For the text-containing cell, return its midpoint in (x, y) coordinate format. 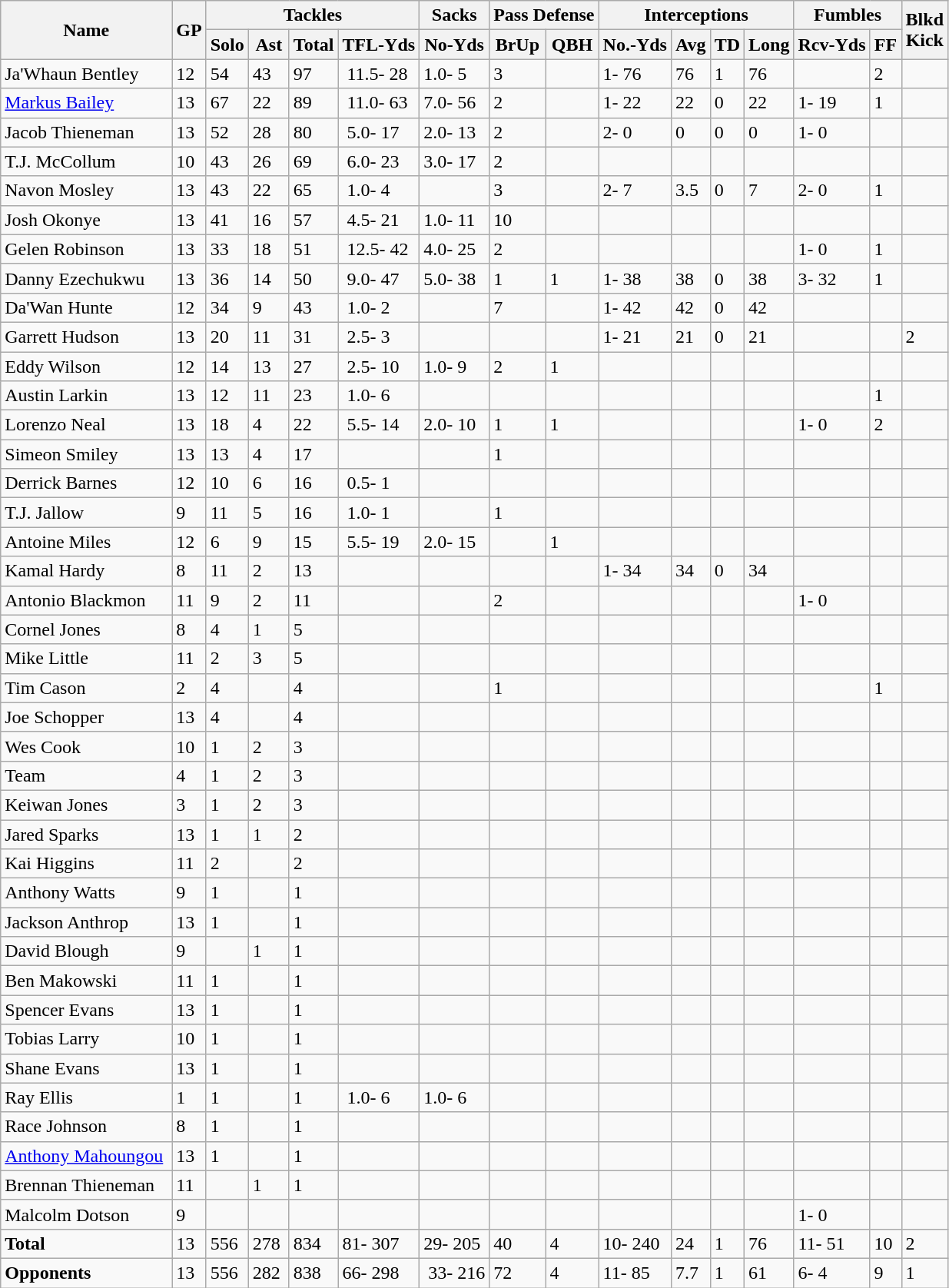
15 (314, 542)
Da'Wan Hunte (86, 307)
3- 32 (831, 278)
Ben Makowski (86, 981)
1.0- 1 (379, 513)
FF (885, 45)
GP (189, 30)
10- 240 (635, 1243)
51 (314, 249)
Race Johnson (86, 1127)
33- 216 (455, 1273)
11.0- 63 (379, 103)
Wes Cook (86, 746)
Brennan Thieneman (86, 1185)
T.J. Jallow (86, 513)
Mike Little (86, 659)
17 (314, 454)
T.J. McCollum (86, 161)
Jackson Anthrop (86, 922)
2.0- 10 (455, 425)
5.5- 19 (379, 542)
2.5- 3 (379, 337)
Shane Evans (86, 1068)
52 (227, 132)
No-Yds (455, 45)
5.0- 17 (379, 132)
4.5- 21 (379, 220)
4.0- 25 (455, 249)
26 (269, 161)
2.0- 13 (455, 132)
3.5 (690, 191)
24 (690, 1243)
Ray Ellis (86, 1097)
5.0- 38 (455, 278)
282 (269, 1273)
Opponents (86, 1273)
57 (314, 220)
Cornel Jones (86, 629)
Tim Cason (86, 688)
Fumbles (848, 15)
Rcv-Yds (831, 45)
54 (227, 74)
BlkdKick (924, 30)
11.5- 28 (379, 74)
Kamal Hardy (86, 571)
2.5- 10 (379, 367)
Avg (690, 45)
65 (314, 191)
7.7 (690, 1273)
31 (314, 337)
838 (314, 1273)
TFL-Yds (379, 45)
9.0- 47 (379, 278)
50 (314, 278)
2- 7 (635, 191)
834 (314, 1243)
Keiwan Jones (86, 805)
278 (269, 1243)
Derrick Barnes (86, 483)
QBH (572, 45)
Anthony Mahoungou (86, 1156)
1- 38 (635, 278)
Sacks (455, 15)
23 (314, 396)
Jared Sparks (86, 834)
80 (314, 132)
David Blough (86, 951)
0.5- 1 (379, 483)
1.0- 2 (379, 307)
6- 4 (831, 1273)
Malcolm Dotson (86, 1214)
72 (518, 1273)
12.5- 42 (379, 249)
67 (227, 103)
97 (314, 74)
Jacob Thieneman (86, 132)
Joe Schopper (86, 717)
3.0- 17 (455, 161)
33 (227, 249)
1- 21 (635, 337)
11- 51 (831, 1243)
Long (769, 45)
36 (227, 278)
2.0- 15 (455, 542)
6.0- 23 (379, 161)
Eddy Wilson (86, 367)
28 (269, 132)
Tobias Larry (86, 1039)
Tackles (312, 15)
Josh Okonye (86, 220)
Solo (227, 45)
BrUp (518, 45)
1.0- 5 (455, 74)
No.-Yds (635, 45)
69 (314, 161)
1- 19 (831, 103)
Lorenzo Neal (86, 425)
Pass Defense (544, 15)
1- 76 (635, 74)
61 (769, 1273)
1.0- 9 (455, 367)
Austin Larkin (86, 396)
81- 307 (379, 1243)
Danny Ezechukwu (86, 278)
TD (727, 45)
11- 85 (635, 1273)
Kai Higgins (86, 864)
Markus Bailey (86, 103)
1- 34 (635, 571)
66- 298 (379, 1273)
29- 205 (455, 1243)
Spencer Evans (86, 1010)
Name (86, 30)
Simeon Smiley (86, 454)
1- 22 (635, 103)
7.0- 56 (455, 103)
1.0- 11 (455, 220)
Anthony Watts (86, 893)
41 (227, 220)
40 (518, 1243)
89 (314, 103)
5.5- 14 (379, 425)
Interceptions (696, 15)
Gelen Robinson (86, 249)
1.0- 4 (379, 191)
Antoine Miles (86, 542)
Navon Mosley (86, 191)
Antonio Blackmon (86, 600)
Ja'Whaun Bentley (86, 74)
Ast (269, 45)
Garrett Hudson (86, 337)
1- 42 (635, 307)
Team (86, 775)
27 (314, 367)
20 (227, 337)
